Return the (X, Y) coordinate for the center point of the cell that contains the specified text.  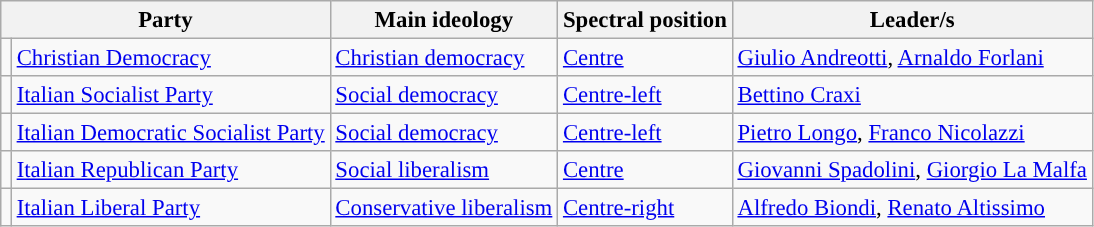
Giovanni Spadolini, Giorgio La Malfa (912, 170)
Pietro Longo, Franco Nicolazzi (912, 133)
Social liberalism (444, 170)
Italian Democratic Socialist Party (170, 133)
Centre-right (646, 208)
Christian democracy (444, 58)
Leader/s (912, 20)
Italian Liberal Party (170, 208)
Spectral position (646, 20)
Giulio Andreotti, Arnaldo Forlani (912, 58)
Christian Democracy (170, 58)
Alfredo Biondi, Renato Altissimo (912, 208)
Italian Socialist Party (170, 95)
Party (166, 20)
Bettino Craxi (912, 95)
Conservative liberalism (444, 208)
Italian Republican Party (170, 170)
Main ideology (444, 20)
